Capture the cell that displays the provided text and extract its (x, y) central coordinate. 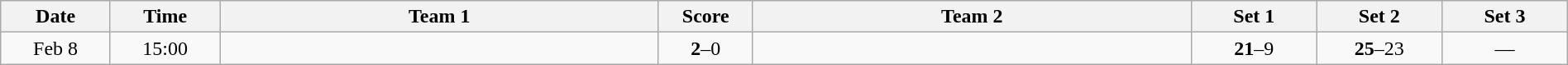
Set 2 (1379, 17)
Score (705, 17)
Team 2 (972, 17)
15:00 (165, 48)
Team 1 (439, 17)
2–0 (705, 48)
Date (56, 17)
21–9 (1255, 48)
— (1505, 48)
Time (165, 17)
25–23 (1379, 48)
Feb 8 (56, 48)
Set 1 (1255, 17)
Set 3 (1505, 17)
